Capture the cell that displays the provided text and extract its [X, Y] central coordinate. 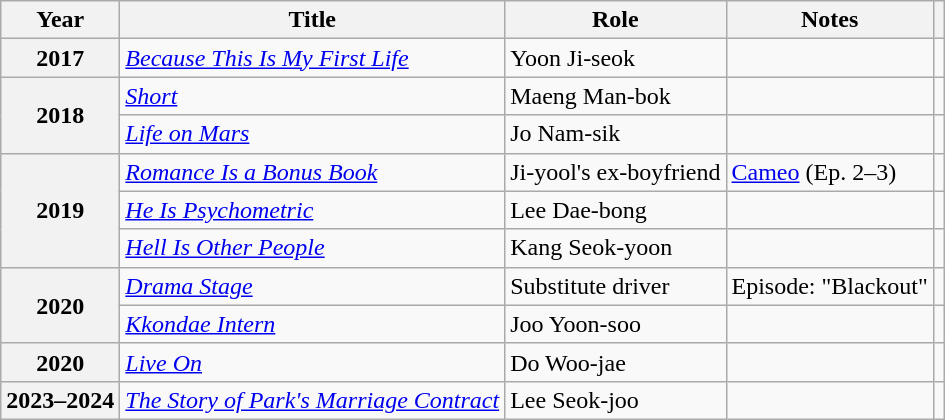
2019 [60, 210]
Substitute driver [616, 286]
2018 [60, 115]
Notes [830, 20]
Cameo (Ep. 2–3) [830, 172]
2023–2024 [60, 400]
Lee Seok-joo [616, 400]
The Story of Park's Marriage Contract [312, 400]
Yoon Ji-seok [616, 58]
Short [312, 96]
Year [60, 20]
Maeng Man-bok [616, 96]
Kkondae Intern [312, 324]
Do Woo-jae [616, 362]
Jo Nam-sik [616, 134]
Joo Yoon-soo [616, 324]
Ji-yool's ex-boyfriend [616, 172]
Kang Seok-yoon [616, 248]
Title [312, 20]
Romance Is a Bonus Book [312, 172]
Drama Stage [312, 286]
He Is Psychometric [312, 210]
2017 [60, 58]
Episode: "Blackout" [830, 286]
Hell Is Other People [312, 248]
Life on Mars [312, 134]
Role [616, 20]
Live On [312, 362]
Because This Is My First Life [312, 58]
Lee Dae-bong [616, 210]
